Search for the cell housing the specified text and yield its [X, Y] center coordinate. 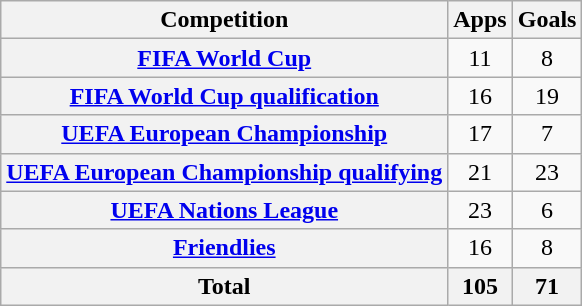
FIFA World Cup qualification [224, 96]
Apps [480, 20]
11 [480, 58]
6 [547, 210]
UEFA European Championship qualifying [224, 172]
105 [480, 286]
Competition [224, 20]
Friendlies [224, 248]
21 [480, 172]
FIFA World Cup [224, 58]
19 [547, 96]
Total [224, 286]
71 [547, 286]
UEFA European Championship [224, 134]
Goals [547, 20]
7 [547, 134]
UEFA Nations League [224, 210]
17 [480, 134]
